Output the (X, Y) coordinate of the center of the cell containing the given text.  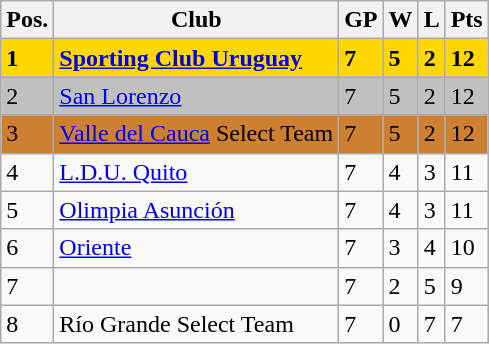
San Lorenzo (196, 96)
1 (28, 58)
Club (196, 20)
Pts (466, 20)
L.D.U. Quito (196, 172)
W (400, 20)
8 (28, 324)
Valle del Cauca Select Team (196, 134)
Olimpia Asunción (196, 210)
0 (400, 324)
Oriente (196, 248)
6 (28, 248)
Río Grande Select Team (196, 324)
L (432, 20)
9 (466, 286)
Pos. (28, 20)
Sporting Club Uruguay (196, 58)
10 (466, 248)
GP (361, 20)
